Scan for the cell matching the given text and deliver its [x, y] coordinate at center. 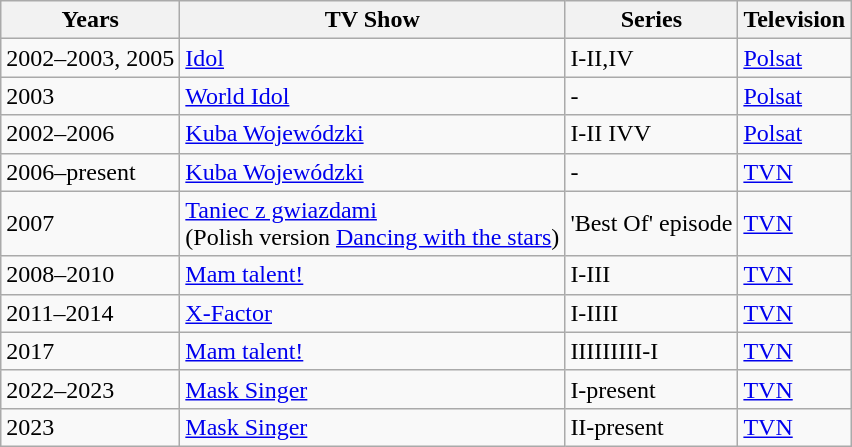
2008–2010 [90, 275]
2022–2023 [90, 389]
2006–present [90, 172]
Television [794, 20]
I-II IVV [652, 134]
X-Factor [372, 313]
2017 [90, 351]
2011–2014 [90, 313]
Taniec z gwiazdami (Polish version Dancing with the stars) [372, 224]
2002–2006 [90, 134]
2003 [90, 96]
Years [90, 20]
'Best Of' episode [652, 224]
I-present [652, 389]
I-II,IV [652, 58]
I-III [652, 275]
I-IIII [652, 313]
IIIIIIIII-I [652, 351]
2023 [90, 427]
2002–2003, 2005 [90, 58]
II-present [652, 427]
2007 [90, 224]
World Idol [372, 96]
Series [652, 20]
Idol [372, 58]
TV Show [372, 20]
